Return [X, Y] of the center of cell containing provided text 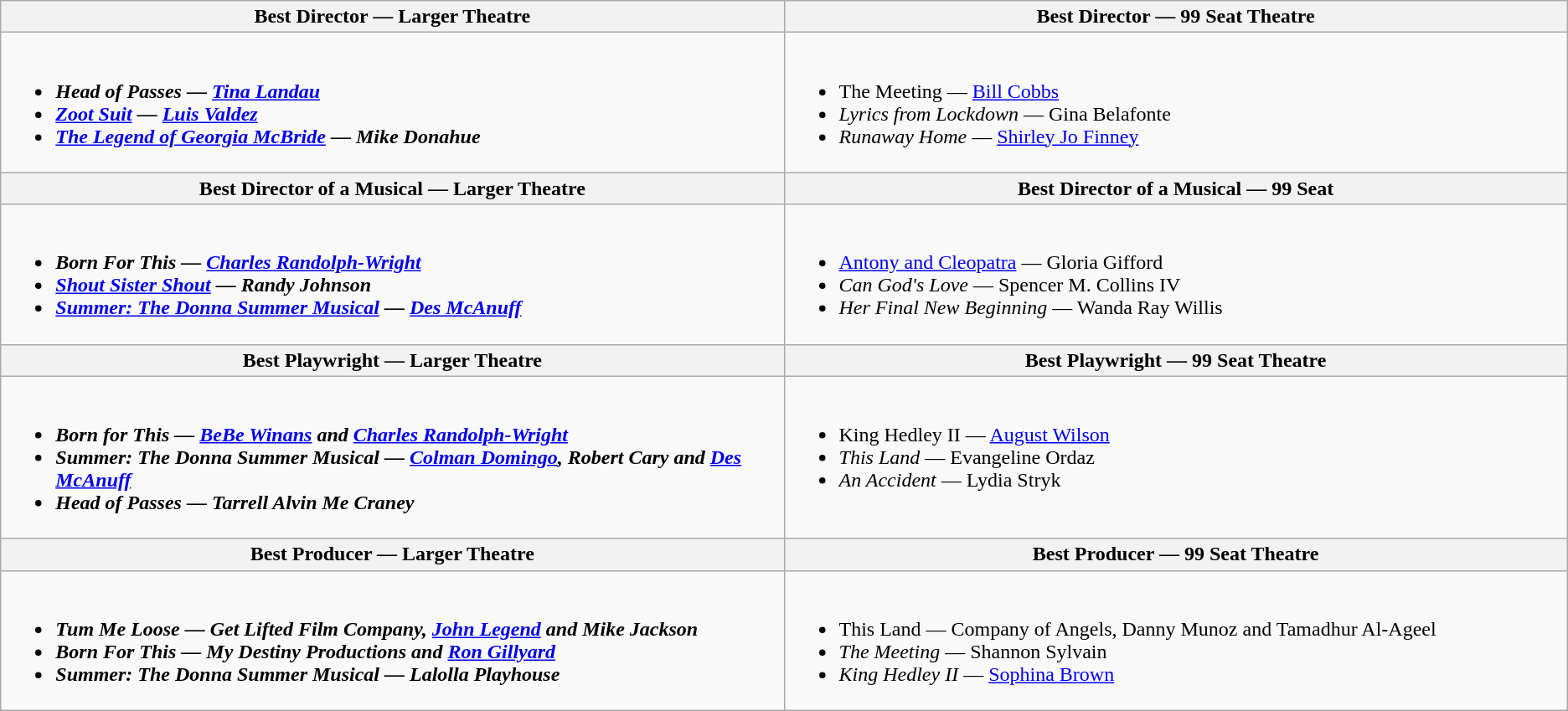
Antony and Cleopatra — Gloria GiffordCan God's Love — Spencer M. Collins IVHer Final New Beginning — Wanda Ray Willis [1176, 275]
Best Director — 99 Seat Theatre [1176, 17]
Best Director of a Musical — Larger Theatre [392, 188]
The Meeting — Bill CobbsLyrics from Lockdown — Gina BelafonteRunaway Home — Shirley Jo Finney [1176, 102]
Best Director — Larger Theatre [392, 17]
Best Playwright — Larger Theatre [392, 360]
Best Director of a Musical — 99 Seat [1176, 188]
Best Producer — 99 Seat Theatre [1176, 554]
King Hedley II — August WilsonThis Land — Evangeline OrdazAn Accident — Lydia Stryk [1176, 457]
Best Producer — Larger Theatre [392, 554]
This Land — Company of Angels, Danny Munoz and Tamadhur Al-AgeelThe Meeting — Shannon SylvainKing Hedley II — Sophina Brown [1176, 640]
Best Playwright — 99 Seat Theatre [1176, 360]
Born For This — Charles Randolph-WrightShout Sister Shout — Randy JohnsonSummer: The Donna Summer Musical — Des McAnuff [392, 275]
Head of Passes — Tina LandauZoot Suit — Luis ValdezThe Legend of Georgia McBride — Mike Donahue [392, 102]
